Output the (x, y) coordinate of the center of the cell containing the given text.  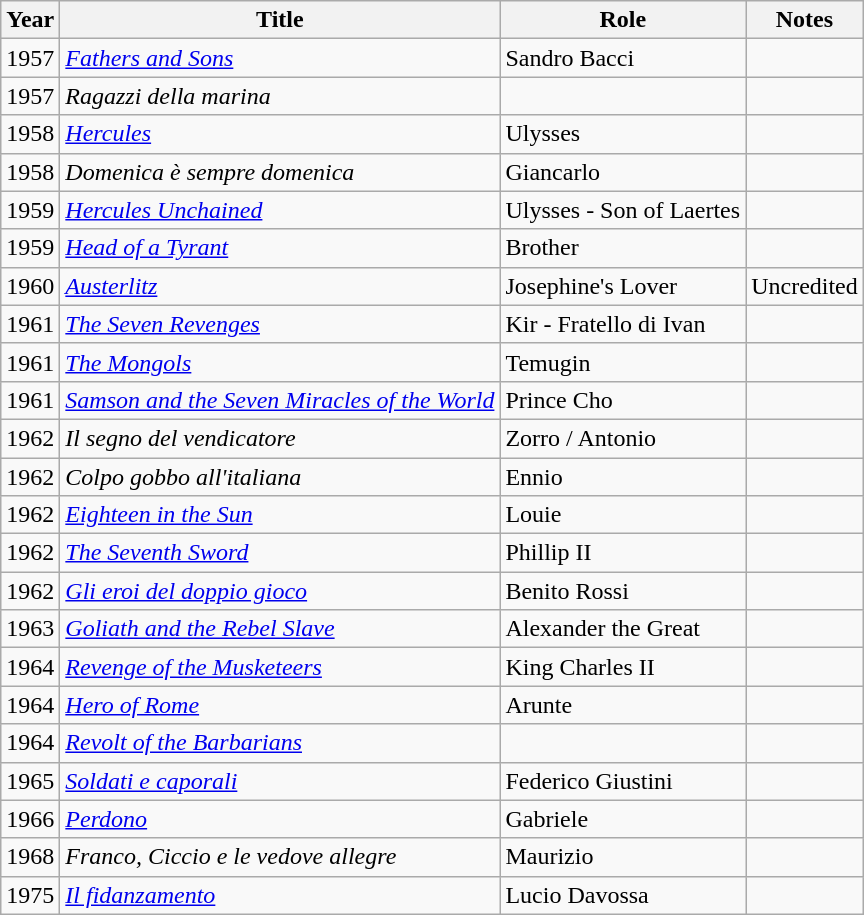
Eighteen in the Sun (280, 515)
Franco, Ciccio e le vedove allegre (280, 857)
The Seventh Sword (280, 553)
Hercules Unchained (280, 210)
1975 (30, 895)
Ulysses - Son of Laertes (623, 210)
King Charles II (623, 667)
Temugin (623, 362)
Role (623, 20)
Head of a Tyrant (280, 248)
1963 (30, 629)
1968 (30, 857)
The Mongols (280, 362)
Goliath and the Rebel Slave (280, 629)
Phillip II (623, 553)
Ulysses (623, 134)
Ennio (623, 477)
1966 (30, 819)
Gli eroi del doppio gioco (280, 591)
Title (280, 20)
Federico Giustini (623, 781)
Prince Cho (623, 400)
Arunte (623, 705)
Perdono (280, 819)
Hercules (280, 134)
Hero of Rome (280, 705)
Samson and the Seven Miracles of the World (280, 400)
1965 (30, 781)
Fathers and Sons (280, 58)
Il segno del vendicatore (280, 438)
Uncredited (805, 286)
Gabriele (623, 819)
Zorro / Antonio (623, 438)
Lucio Davossa (623, 895)
Notes (805, 20)
Colpo gobbo all'italiana (280, 477)
Ragazzi della marina (280, 96)
Sandro Bacci (623, 58)
The Seven Revenges (280, 324)
Alexander the Great (623, 629)
Maurizio (623, 857)
Austerlitz (280, 286)
Brother (623, 248)
Benito Rossi (623, 591)
Louie (623, 515)
1960 (30, 286)
Soldati e caporali (280, 781)
Josephine's Lover (623, 286)
Domenica è sempre domenica (280, 172)
Year (30, 20)
Kir - Fratello di Ivan (623, 324)
Revenge of the Musketeers (280, 667)
Revolt of the Barbarians (280, 743)
Giancarlo (623, 172)
Il fidanzamento (280, 895)
